Capture the cell that displays the provided text and extract its [x, y] central coordinate. 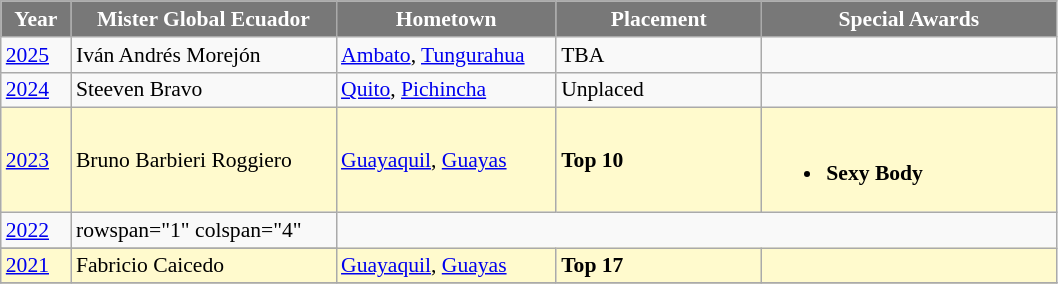
Quito, Pichincha [446, 90]
2022 [36, 230]
Special Awards [908, 19]
Steeven Bravo [204, 90]
2021 [36, 266]
2024 [36, 90]
Top 17 [658, 266]
2023 [36, 160]
Hometown [446, 19]
Unplaced [658, 90]
Ambato, Tungurahua [446, 55]
rowspan="1" colspan="4" [204, 230]
Iván Andrés Morejón [204, 55]
Placement [658, 19]
Mister Global Ecuador [204, 19]
Fabricio Caicedo [204, 266]
Top 10 [658, 160]
2025 [36, 55]
TBA [658, 55]
Sexy Body [908, 160]
Bruno Barbieri Roggiero [204, 160]
Year [36, 19]
